From the cell containing the given text, extract its center point as [X, Y] coordinate. 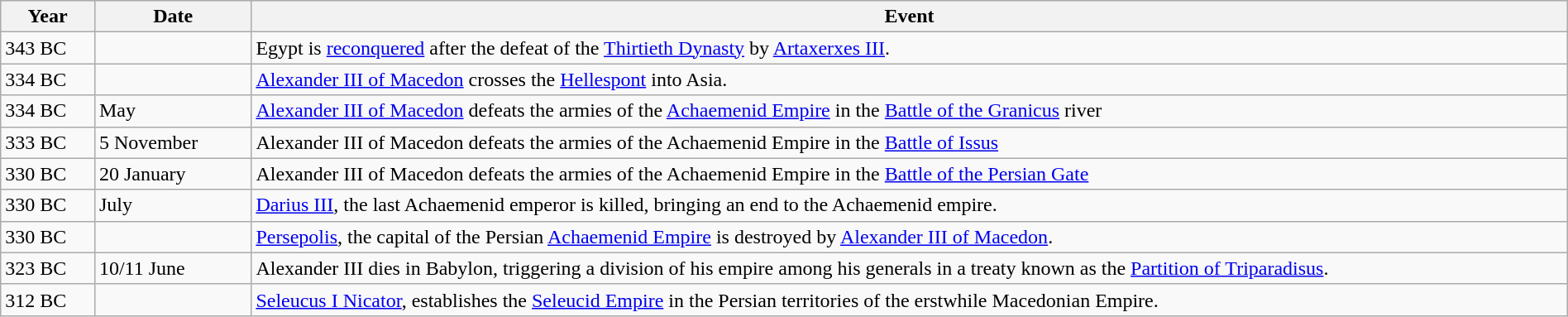
May [172, 111]
10/11 June [172, 268]
Alexander III of Macedon defeats the armies of the Achaemenid Empire in the Battle of the Persian Gate [910, 174]
Persepolis, the capital of the Persian Achaemenid Empire is destroyed by Alexander III of Macedon. [910, 237]
323 BC [48, 268]
Alexander III of Macedon defeats the armies of the Achaemenid Empire in the Battle of Issus [910, 142]
20 January [172, 174]
July [172, 205]
Event [910, 17]
Egypt is reconquered after the defeat of the Thirtieth Dynasty by Artaxerxes III. [910, 48]
Date [172, 17]
Alexander III dies in Babylon, triggering a division of his empire among his generals in a treaty known as the Partition of Triparadisus. [910, 268]
5 November [172, 142]
Darius III, the last Achaemenid emperor is killed, bringing an end to the Achaemenid empire. [910, 205]
Alexander III of Macedon defeats the armies of the Achaemenid Empire in the Battle of the Granicus river [910, 111]
333 BC [48, 142]
Alexander III of Macedon crosses the Hellespont into Asia. [910, 79]
Year [48, 17]
343 BC [48, 48]
Seleucus I Nicator, establishes the Seleucid Empire in the Persian territories of the erstwhile Macedonian Empire. [910, 300]
312 BC [48, 300]
